Determine the [x, y] coordinate at the center of the cell enclosing the given text.  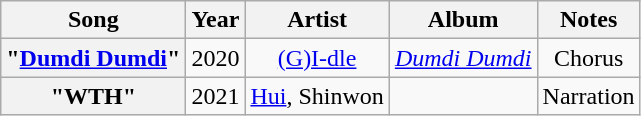
2020 [216, 58]
Year [216, 20]
Notes [588, 20]
Chorus [588, 58]
Dumdi Dumdi [463, 58]
Album [463, 20]
2021 [216, 96]
"WTH" [94, 96]
Hui, Shinwon [317, 96]
"Dumdi Dumdi" [94, 58]
Song [94, 20]
(G)I-dle [317, 58]
Artist [317, 20]
Narration [588, 96]
